Output the [x, y] coordinate of the center of the cell containing the given text.  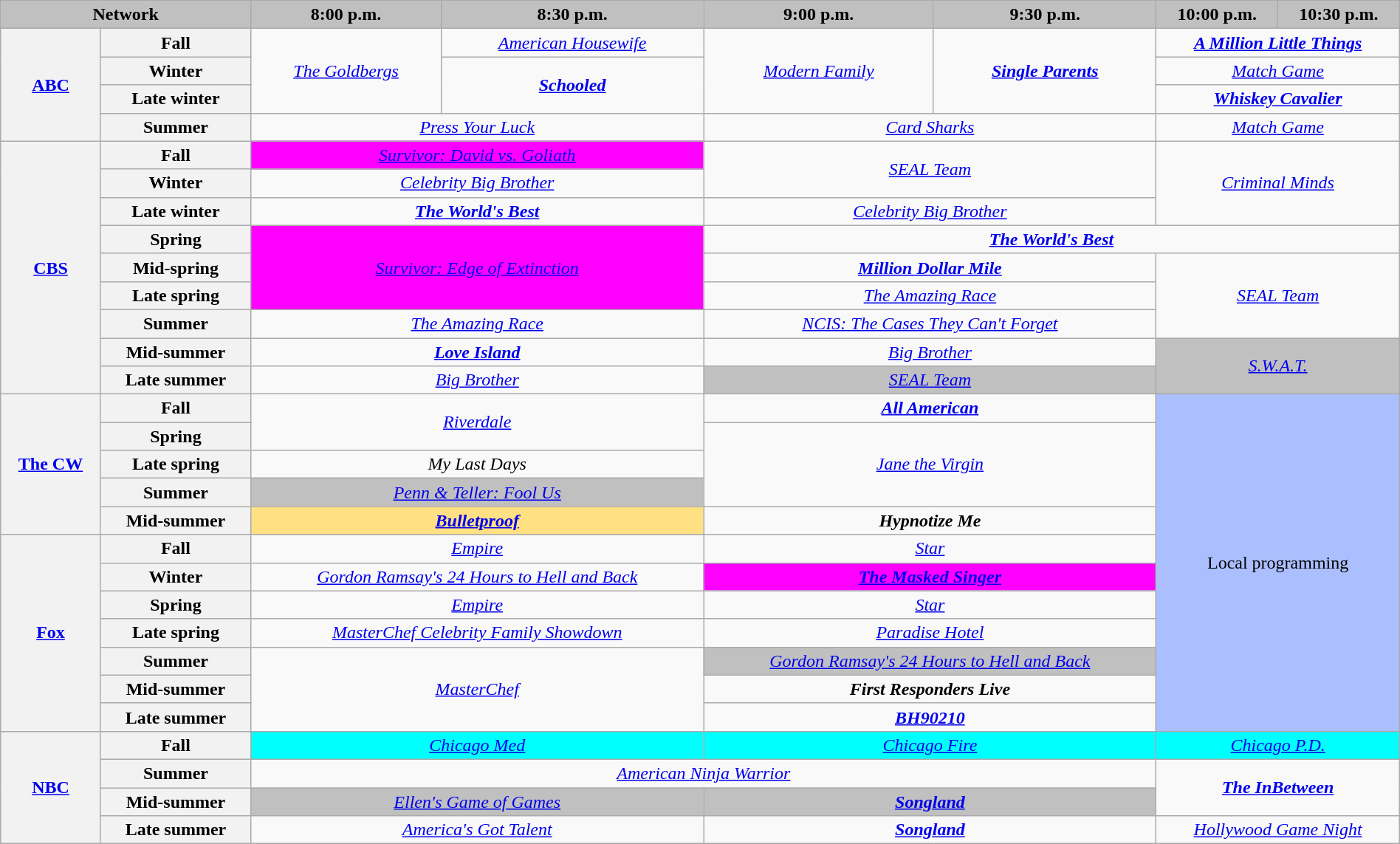
Million Dollar Mile [930, 267]
A Million Little Things [1277, 43]
MasterChef Celebrity Family Showdown [477, 633]
Bulletproof [477, 521]
Ellen's Game of Games [477, 801]
Love Island [477, 352]
MasterChef [477, 689]
Paradise Hotel [930, 633]
Hollywood Game Night [1277, 830]
Schooled [572, 85]
Press Your Luck [477, 127]
My Last Days [477, 464]
The CW [51, 464]
Single Parents [1045, 71]
Chicago Med [477, 745]
First Responders Live [930, 689]
NCIS: The Cases They Can't Forget [930, 323]
Modern Family [819, 71]
9:30 p.m. [1045, 15]
Mid-spring [176, 267]
The Goldbergs [346, 71]
10:00 p.m. [1217, 15]
Penn & Teller: Fool Us [477, 493]
Chicago Fire [930, 745]
American Housewife [572, 43]
9:00 p.m. [819, 15]
Hypnotize Me [930, 521]
S.W.A.T. [1277, 366]
8:30 p.m. [572, 15]
Whiskey Cavalier [1277, 99]
The Masked Singer [930, 577]
The InBetween [1277, 787]
Local programming [1277, 563]
10:30 p.m. [1339, 15]
Network [126, 15]
Survivor: David vs. Goliath [477, 155]
American Ninja Warrior [704, 773]
Chicago P.D. [1277, 745]
America's Got Talent [477, 830]
ABC [51, 85]
Criminal Minds [1277, 183]
8:00 p.m. [346, 15]
Card Sharks [930, 127]
Jane the Virgin [930, 464]
All American [930, 408]
NBC [51, 787]
Riverdale [477, 422]
Survivor: Edge of Extinction [477, 267]
BH90210 [930, 717]
Fox [51, 633]
CBS [51, 267]
